Scan for the cell matching the given text and deliver its [X, Y] coordinate at center. 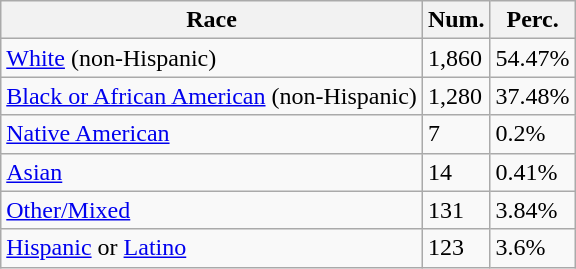
14 [456, 172]
Other/Mixed [212, 210]
123 [456, 248]
Race [212, 20]
131 [456, 210]
0.41% [532, 172]
Num. [456, 20]
1,860 [456, 58]
7 [456, 134]
1,280 [456, 96]
Black or African American (non-Hispanic) [212, 96]
54.47% [532, 58]
37.48% [532, 96]
3.84% [532, 210]
Perc. [532, 20]
Hispanic or Latino [212, 248]
Native American [212, 134]
White (non-Hispanic) [212, 58]
Asian [212, 172]
3.6% [532, 248]
0.2% [532, 134]
